From the cell containing the given text, extract its center point as [x, y] coordinate. 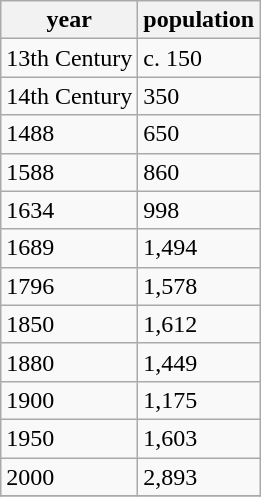
860 [199, 172]
1850 [70, 324]
1588 [70, 172]
1488 [70, 134]
c. 150 [199, 58]
2000 [70, 477]
1,603 [199, 438]
1950 [70, 438]
14th Century [70, 96]
1689 [70, 248]
1880 [70, 362]
1,494 [199, 248]
2,893 [199, 477]
population [199, 20]
1,175 [199, 400]
650 [199, 134]
998 [199, 210]
1,449 [199, 362]
1900 [70, 400]
1634 [70, 210]
13th Century [70, 58]
1,578 [199, 286]
350 [199, 96]
1796 [70, 286]
1,612 [199, 324]
year [70, 20]
